Determine the (x, y) coordinate at the center of the cell enclosing the given text.  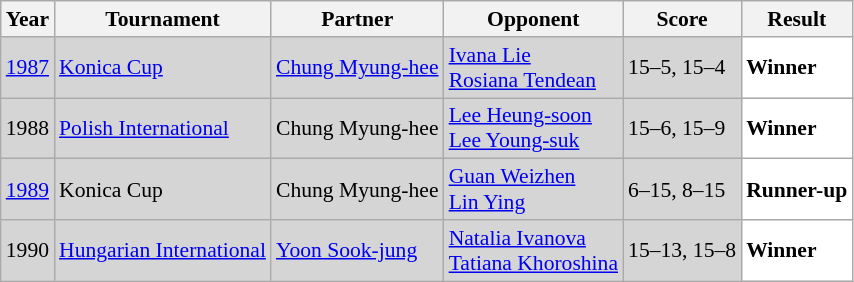
Tournament (162, 19)
Result (796, 19)
Polish International (162, 128)
Lee Heung-soon Lee Young-suk (534, 128)
Ivana Lie Rosiana Tendean (534, 68)
Score (682, 19)
1989 (28, 190)
Guan Weizhen Lin Ying (534, 190)
Opponent (534, 19)
15–6, 15–9 (682, 128)
Runner-up (796, 190)
15–5, 15–4 (682, 68)
1988 (28, 128)
Yoon Sook-jung (358, 250)
Year (28, 19)
Partner (358, 19)
Hungarian International (162, 250)
1990 (28, 250)
6–15, 8–15 (682, 190)
15–13, 15–8 (682, 250)
Natalia Ivanova Tatiana Khoroshina (534, 250)
1987 (28, 68)
